Identify which cell holds the provided text, then report its [X, Y] central coordinate. 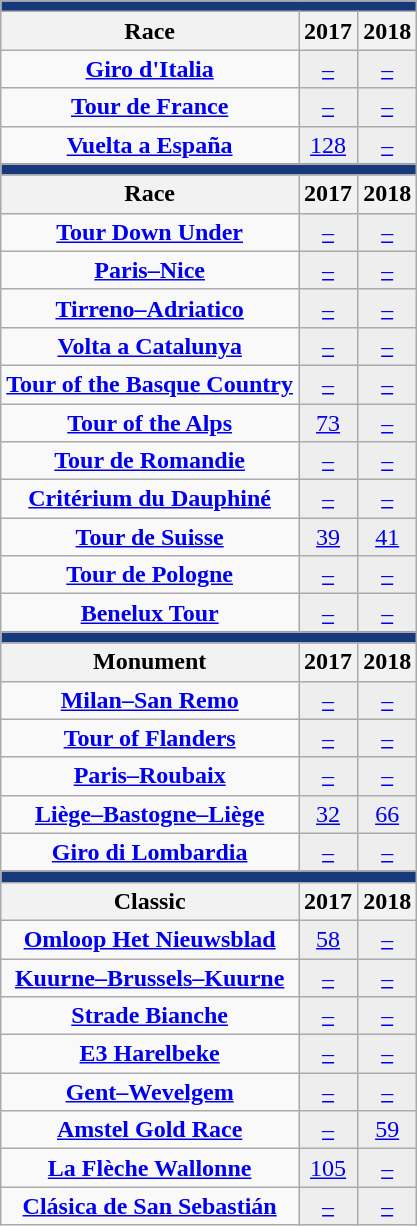
Tour de Romandie [150, 461]
Paris–Nice [150, 270]
Volta a Catalunya [150, 346]
105 [328, 1168]
Tour de Suisse [150, 537]
32 [328, 814]
Omloop Het Nieuwsblad [150, 939]
La Flèche Wallonne [150, 1168]
Tour of Flanders [150, 738]
128 [328, 145]
Critérium du Dauphiné [150, 499]
Gent–Wevelgem [150, 1092]
Classic [150, 901]
Vuelta a España [150, 145]
39 [328, 537]
Tirreno–Adriatico [150, 308]
E3 Harelbeke [150, 1054]
Monument [150, 662]
Strade Bianche [150, 1016]
Giro d'Italia [150, 69]
Tour de France [150, 107]
59 [388, 1130]
Kuurne–Brussels–Kuurne [150, 977]
Milan–San Remo [150, 700]
Paris–Roubaix [150, 776]
73 [328, 423]
Tour of the Basque Country [150, 384]
41 [388, 537]
Liège–Bastogne–Liège [150, 814]
Tour of the Alps [150, 423]
Clásica de San Sebastián [150, 1206]
Tour de Pologne [150, 575]
66 [388, 814]
Benelux Tour [150, 613]
Amstel Gold Race [150, 1130]
58 [328, 939]
Giro di Lombardia [150, 852]
Tour Down Under [150, 232]
